Find where the given text appears and provide that cell's center as [x, y] coordinate. 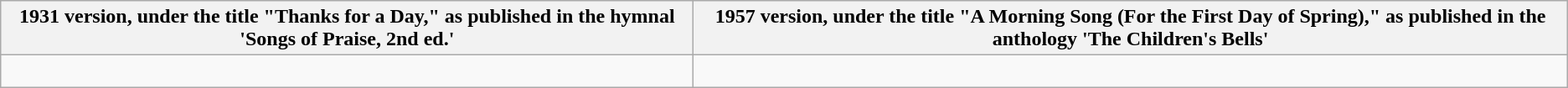
1931 version, under the title "Thanks for a Day," as published in the hymnal 'Songs of Praise, 2nd ed.' [347, 28]
1957 version, under the title "A Morning Song (For the First Day of Spring)," as published in the anthology 'The Children's Bells' [1131, 28]
